Locate the cell with the specified text and output its [X, Y] center coordinate. 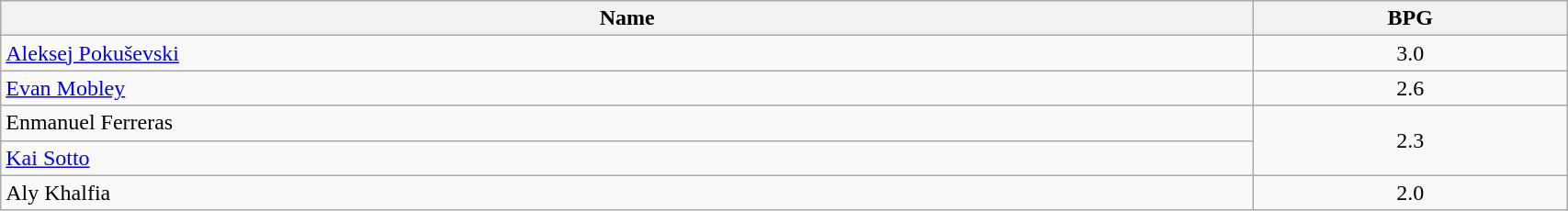
2.0 [1411, 193]
Evan Mobley [627, 88]
Name [627, 18]
Aly Khalfia [627, 193]
2.3 [1411, 140]
BPG [1411, 18]
2.6 [1411, 88]
3.0 [1411, 53]
Enmanuel Ferreras [627, 123]
Aleksej Pokuševski [627, 53]
Kai Sotto [627, 158]
